Locate the cell with the specified text and output its [x, y] center coordinate. 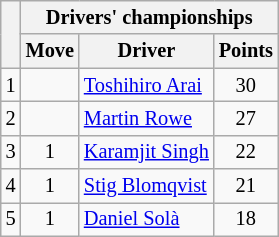
21 [246, 186]
2 [11, 118]
Martin Rowe [146, 118]
5 [11, 219]
27 [246, 118]
Points [246, 51]
18 [246, 219]
Daniel Solà [146, 219]
Move [50, 51]
22 [246, 152]
30 [246, 85]
Drivers' championships [150, 17]
Stig Blomqvist [146, 186]
Karamjit Singh [146, 152]
4 [11, 186]
3 [11, 152]
Driver [146, 51]
Toshihiro Arai [146, 85]
